Locate the cell with the specified text and output its (x, y) center coordinate. 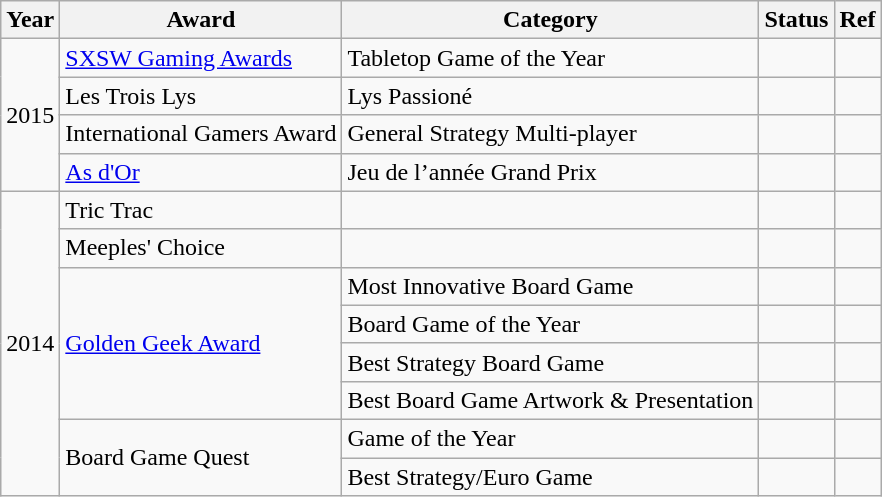
2014 (30, 343)
Game of the Year (550, 438)
Lys Passioné (550, 96)
Board Game Quest (201, 457)
International Gamers Award (201, 134)
Category (550, 20)
2015 (30, 115)
Most Innovative Board Game (550, 286)
SXSW Gaming Awards (201, 58)
Board Game of the Year (550, 324)
Meeples' Choice (201, 248)
Status (796, 20)
Jeu de l’année Grand Prix (550, 172)
Les Trois Lys (201, 96)
Best Board Game Artwork & Presentation (550, 400)
Ref (858, 20)
As d'Or (201, 172)
Award (201, 20)
Tric Trac (201, 210)
Golden Geek Award (201, 343)
Best Strategy Board Game (550, 362)
Best Strategy/Euro Game (550, 477)
General Strategy Multi-player (550, 134)
Tabletop Game of the Year (550, 58)
Year (30, 20)
